Scan for the cell matching the given text and deliver its (X, Y) coordinate at center. 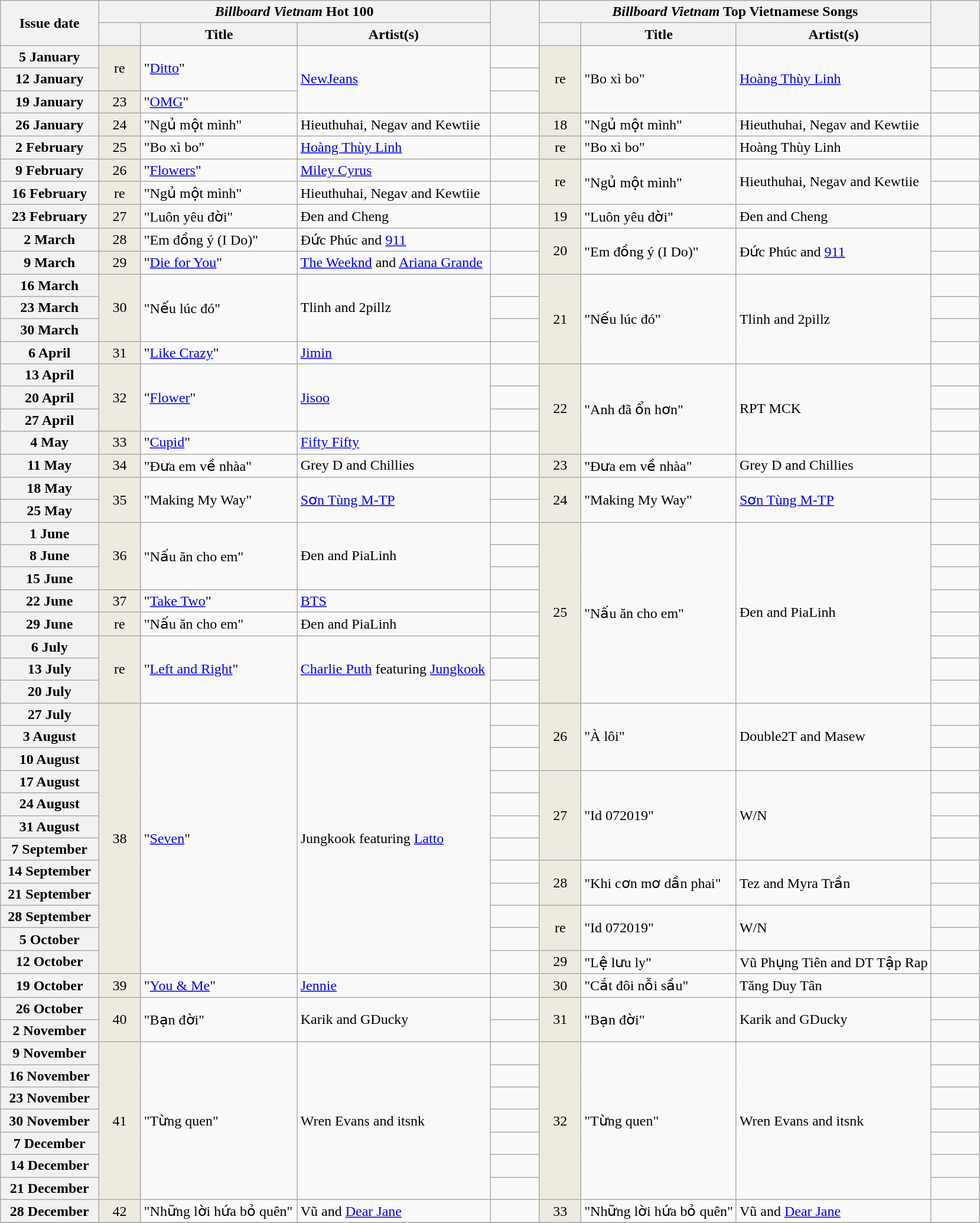
21 (560, 319)
"Like Crazy" (219, 353)
20 April (50, 398)
23 March (50, 308)
The Weeknd and Ariana Grande (393, 262)
30 November (50, 1121)
40 (120, 1020)
"You & Me" (219, 985)
9 November (50, 1053)
22 (560, 409)
9 March (50, 262)
29 June (50, 624)
Miley Cyrus (393, 170)
NewJeans (393, 79)
35 (120, 500)
"Die for You" (219, 262)
36 (120, 556)
26 January (50, 125)
Jennie (393, 985)
6 July (50, 647)
Double2T and Masew (834, 737)
14 December (50, 1166)
5 January (50, 57)
Fifty Fifty (393, 443)
"Lệ lưu ly" (659, 962)
20 July (50, 692)
"À lôi" (659, 737)
"Take Two" (219, 601)
23 November (50, 1098)
21 September (50, 894)
RPT MCK (834, 409)
2 March (50, 240)
11 May (50, 466)
41 (120, 1121)
"Ditto" (219, 68)
24 August (50, 804)
22 June (50, 601)
Charlie Puth featuring Jungkook (393, 669)
3 August (50, 737)
14 September (50, 871)
2 November (50, 1031)
8 June (50, 556)
37 (120, 601)
19 January (50, 102)
26 October (50, 1009)
27 July (50, 714)
"Left and Right" (219, 669)
"Seven" (219, 838)
Billboard Vietnam Hot 100 (294, 12)
31 August (50, 827)
Vũ Phụng Tiên and DT Tập Rap (834, 962)
16 February (50, 193)
12 January (50, 79)
23 February (50, 216)
10 August (50, 759)
25 May (50, 511)
7 September (50, 849)
21 December (50, 1188)
34 (120, 466)
12 October (50, 962)
39 (120, 985)
28 December (50, 1211)
19 October (50, 985)
Tez and Myra Trần (834, 883)
28 September (50, 916)
13 July (50, 669)
"OMG" (219, 102)
BTS (393, 601)
Billboard Vietnam Top Vietnamese Songs (735, 12)
17 August (50, 782)
"Flower" (219, 398)
15 June (50, 578)
Issue date (50, 23)
13 April (50, 375)
6 April (50, 353)
Jimin (393, 353)
16 November (50, 1076)
27 April (50, 420)
30 March (50, 330)
4 May (50, 443)
19 (560, 216)
"Cupid" (219, 443)
Jisoo (393, 398)
"Anh đã ổn hơn" (659, 409)
42 (120, 1211)
20 (560, 251)
18 (560, 125)
"Flowers" (219, 170)
"Cắt đôi nỗi sầu" (659, 985)
9 February (50, 170)
16 March (50, 285)
38 (120, 838)
5 October (50, 939)
1 June (50, 534)
7 December (50, 1143)
2 February (50, 148)
"Khi cơn mơ dần phai" (659, 883)
Tăng Duy Tân (834, 985)
18 May (50, 489)
Jungkook featuring Latto (393, 838)
